Provide the (X, Y) coordinate of the cell's center where the given text is located.  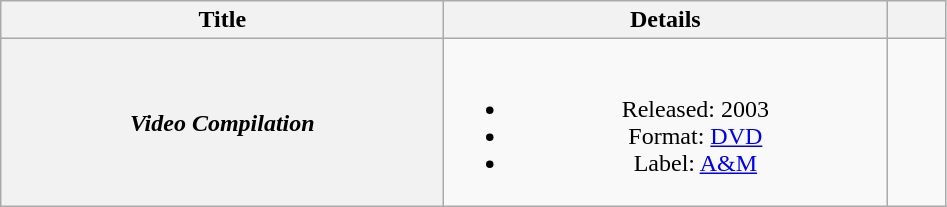
Details (666, 20)
Video Compilation (222, 122)
Released: 2003Format: DVDLabel: A&M (666, 122)
Title (222, 20)
